Locate the cell with the specified text and output its (x, y) center coordinate. 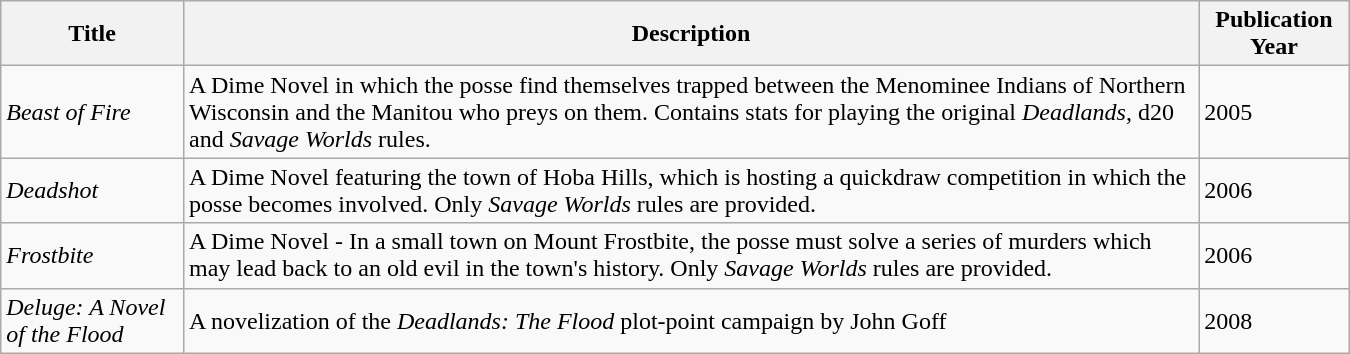
Title (92, 34)
Description (690, 34)
2005 (1274, 112)
A novelization of the Deadlands: The Flood plot-point campaign by John Goff (690, 320)
Beast of Fire (92, 112)
Deluge: A Novel of the Flood (92, 320)
2008 (1274, 320)
Frostbite (92, 256)
Deadshot (92, 190)
Publication Year (1274, 34)
